Determine the (X, Y) coordinate at the center of the cell enclosing the given text.  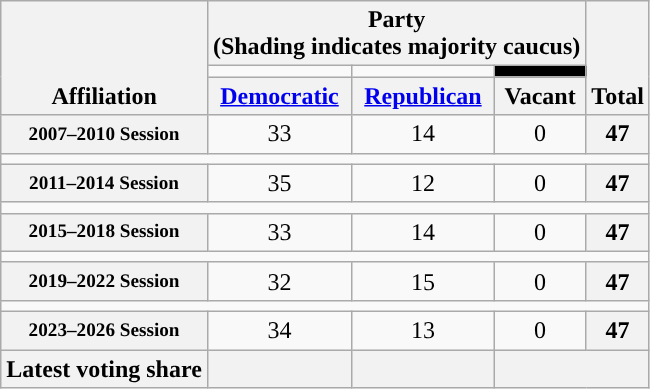
Total (618, 58)
2023–2026 Session (104, 330)
34 (279, 330)
Vacant (540, 96)
Democratic (279, 96)
35 (279, 183)
32 (279, 281)
2019–2022 Session (104, 281)
Republican (424, 96)
Latest voting share (104, 369)
Party (Shading indicates majority caucus) (396, 34)
13 (424, 330)
2011–2014 Session (104, 183)
12 (424, 183)
15 (424, 281)
2015–2018 Session (104, 232)
Affiliation (104, 58)
2007–2010 Session (104, 134)
